Determine the (X, Y) coordinate at the center of the cell enclosing the given text.  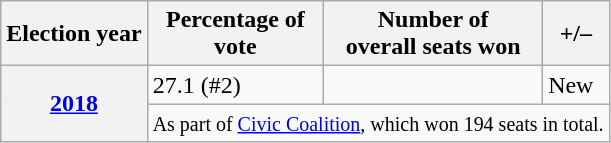
2018 (74, 104)
27.1 (#2) (236, 85)
+/– (576, 34)
Election year (74, 34)
As part of Civic Coalition, which won 194 seats in total. (378, 123)
New (576, 85)
Number ofoverall seats won (434, 34)
Percentage ofvote (236, 34)
